Find where the given text appears and provide that cell's center as [x, y] coordinate. 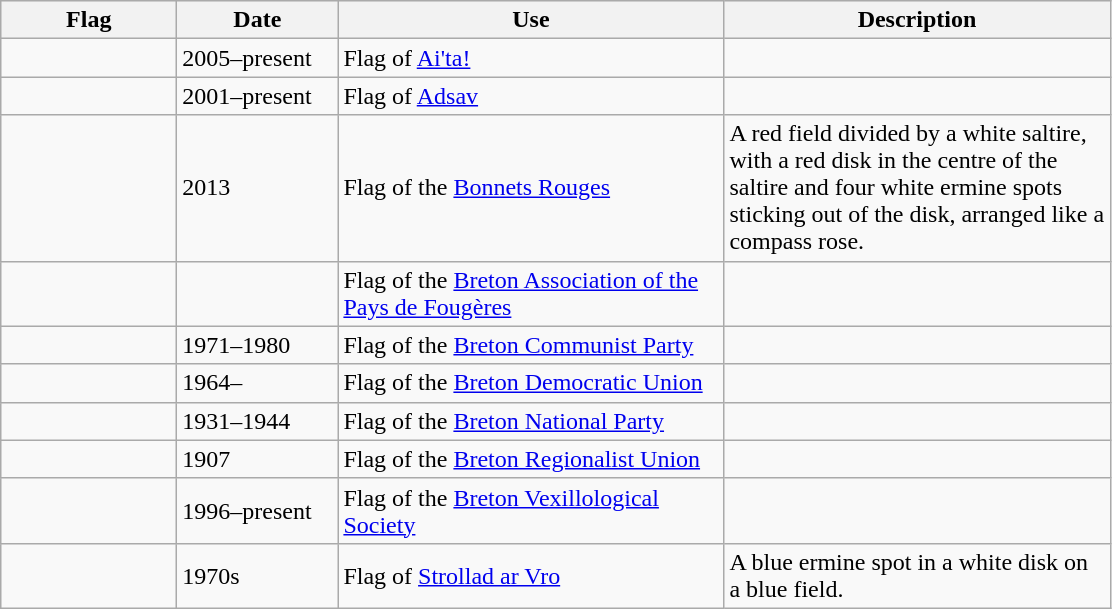
Flag [89, 20]
Use [531, 20]
Flag of the Breton Vexillological Society [531, 510]
1964– [258, 383]
1971–1980 [258, 345]
1970s [258, 576]
2005–present [258, 58]
Flag of Strollad ar Vro [531, 576]
Flag of the Breton Regionalist Union [531, 459]
1907 [258, 459]
A blue ermine spot in a white disk on a blue field. [917, 576]
Description [917, 20]
Flag of Ai'ta! [531, 58]
1996–present [258, 510]
Flag of the Breton Democratic Union [531, 383]
Flag of Adsav [531, 96]
Date [258, 20]
Flag of the Breton Association of the Pays de Fougères [531, 294]
Flag of the Bonnets Rouges [531, 188]
Flag of the Breton Communist Party [531, 345]
1931–1944 [258, 421]
2001–present [258, 96]
Flag of the Breton National Party [531, 421]
2013 [258, 188]
